From the cell containing the given text, extract its center point as (X, Y) coordinate. 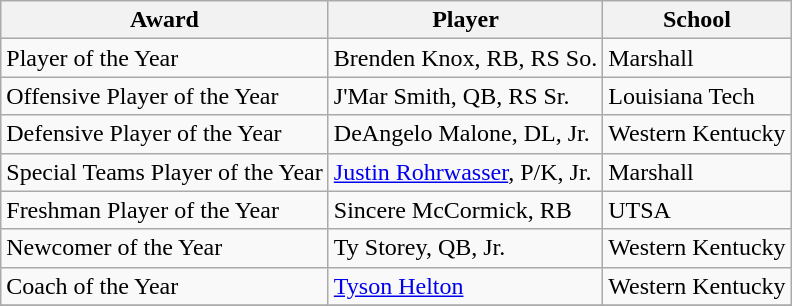
Freshman Player of the Year (165, 210)
UTSA (697, 210)
Tyson Helton (465, 286)
Sincere McCormick, RB (465, 210)
Ty Storey, QB, Jr. (465, 248)
Defensive Player of the Year (165, 134)
Award (165, 20)
Special Teams Player of the Year (165, 172)
Louisiana Tech (697, 96)
Brenden Knox, RB, RS So. (465, 58)
School (697, 20)
Player (465, 20)
Player of the Year (165, 58)
DeAngelo Malone, DL, Jr. (465, 134)
Coach of the Year (165, 286)
Offensive Player of the Year (165, 96)
J'Mar Smith, QB, RS Sr. (465, 96)
Justin Rohrwasser, P/K, Jr. (465, 172)
Newcomer of the Year (165, 248)
